Detect which cell encompasses the target text, then output its (x, y) center coordinate. 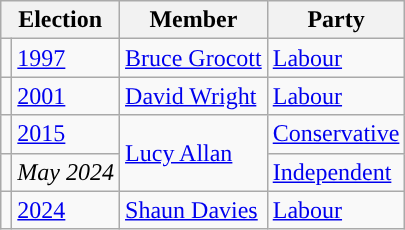
2001 (66, 96)
Party (336, 20)
2024 (66, 210)
David Wright (194, 96)
Independent (336, 172)
May 2024 (66, 172)
Member (194, 20)
Lucy Allan (194, 153)
Bruce Grocott (194, 58)
Shaun Davies (194, 210)
Conservative (336, 134)
Election (60, 20)
1997 (66, 58)
2015 (66, 134)
